Provide the [X, Y] coordinate of the cell's center where the given text is located.  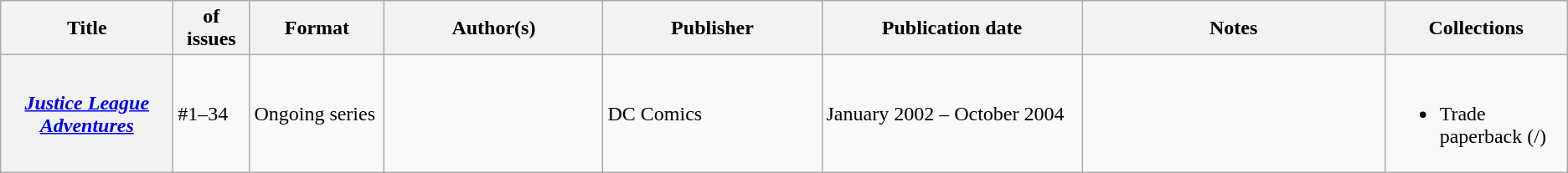
January 2002 – October 2004 [952, 114]
Trade paperback (/) [1476, 114]
of issues [211, 28]
Ongoing series [317, 114]
Publisher [712, 28]
Author(s) [494, 28]
Publication date [952, 28]
Format [317, 28]
Justice League Adventures [87, 114]
Title [87, 28]
DC Comics [712, 114]
Collections [1476, 28]
#1–34 [211, 114]
Notes [1233, 28]
